Locate the cell with the specified text and output its [x, y] center coordinate. 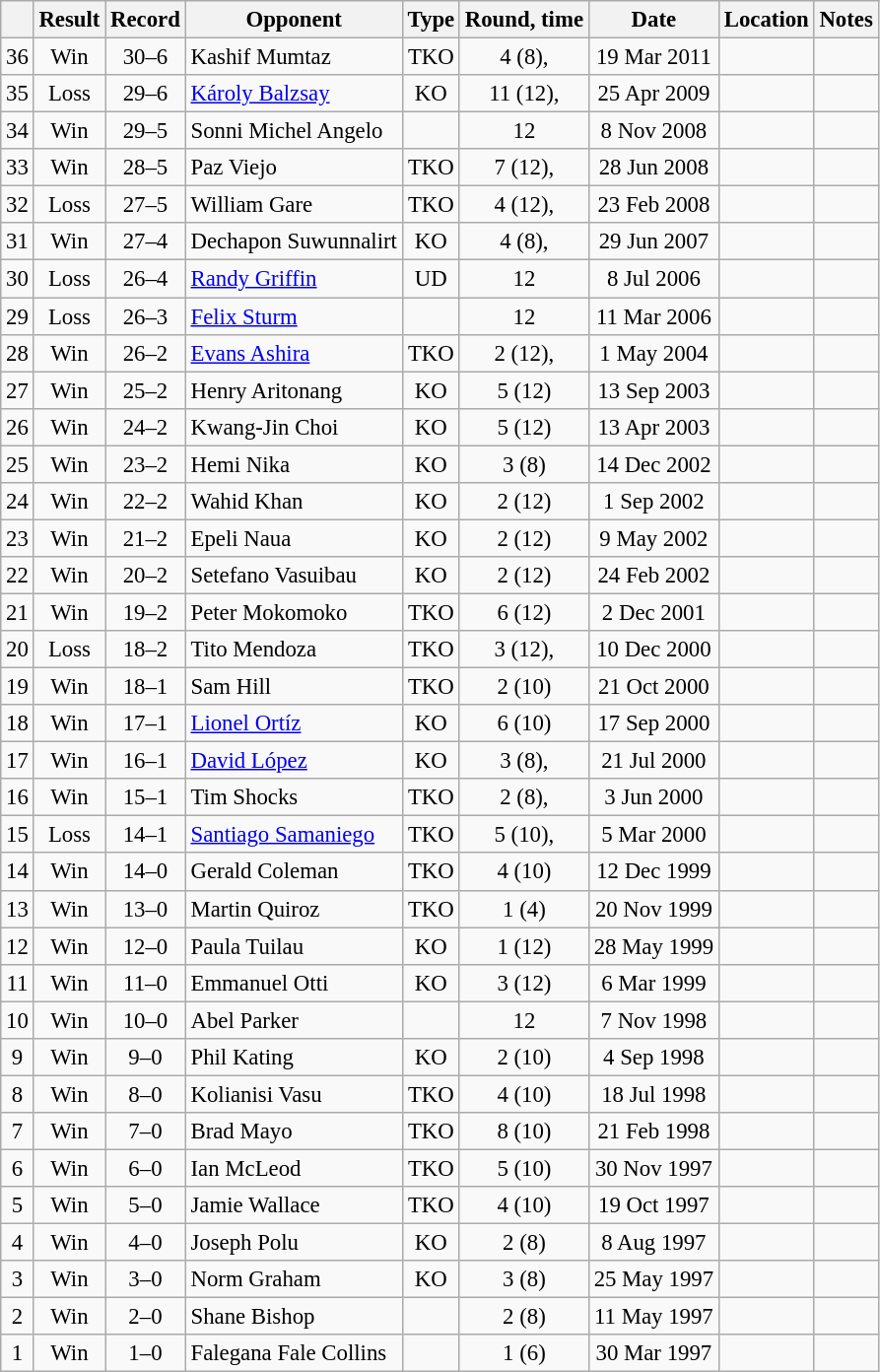
16 [18, 797]
25 [18, 464]
Falegana Fale Collins [294, 1353]
Emmanuel Otti [294, 983]
UD [431, 279]
11 (12), [524, 94]
21 Jul 2000 [653, 761]
19 Mar 2011 [653, 57]
1 (4) [524, 909]
7–0 [146, 1132]
Evans Ashira [294, 353]
Setefano Vasuibau [294, 576]
Peter Mokomoko [294, 612]
11–0 [146, 983]
34 [18, 131]
Dechapon Suwunnalirt [294, 241]
Kwang-Jin Choi [294, 427]
Round, time [524, 20]
Paz Viejo [294, 168]
35 [18, 94]
27–5 [146, 205]
7 (12), [524, 168]
10 Dec 2000 [653, 650]
6 (10) [524, 723]
12 Dec 1999 [653, 872]
1 [18, 1353]
13 Apr 2003 [653, 427]
7 Nov 1998 [653, 1020]
23 Feb 2008 [653, 205]
6 Mar 1999 [653, 983]
20 Nov 1999 [653, 909]
Tim Shocks [294, 797]
Sonni Michel Angelo [294, 131]
Ian McLeod [294, 1168]
21 Oct 2000 [653, 687]
5 (10), [524, 835]
9 [18, 1058]
21 [18, 612]
30 Mar 1997 [653, 1353]
2 (8), [524, 797]
Henry Aritonang [294, 390]
14 Dec 2002 [653, 464]
Sam Hill [294, 687]
Phil Kating [294, 1058]
5 [18, 1205]
Location [767, 20]
24 Feb 2002 [653, 576]
9–0 [146, 1058]
28–5 [146, 168]
Notes [846, 20]
10–0 [146, 1020]
14 [18, 872]
25 Apr 2009 [653, 94]
16–1 [146, 761]
20 [18, 650]
1 Sep 2002 [653, 502]
32 [18, 205]
Kashif Mumtaz [294, 57]
13 [18, 909]
5 (10) [524, 1168]
Record [146, 20]
Felix Sturm [294, 316]
2 [18, 1317]
31 [18, 241]
Wahid Khan [294, 502]
3 (8), [524, 761]
9 May 2002 [653, 538]
2–0 [146, 1317]
7 [18, 1132]
3–0 [146, 1279]
26–3 [146, 316]
5 Mar 2000 [653, 835]
18–2 [146, 650]
22 [18, 576]
28 [18, 353]
Epeli Naua [294, 538]
1 (6) [524, 1353]
19 [18, 687]
1 May 2004 [653, 353]
8 Nov 2008 [653, 131]
12–0 [146, 946]
Norm Graham [294, 1279]
30 [18, 279]
23–2 [146, 464]
25–2 [146, 390]
26 [18, 427]
David López [294, 761]
26–4 [146, 279]
3 [18, 1279]
18–1 [146, 687]
4–0 [146, 1243]
28 Jun 2008 [653, 168]
33 [18, 168]
8 Aug 1997 [653, 1243]
23 [18, 538]
Result [69, 20]
14–1 [146, 835]
27–4 [146, 241]
29–6 [146, 94]
29 Jun 2007 [653, 241]
Kolianisi Vasu [294, 1094]
4 (12), [524, 205]
1 (12) [524, 946]
13 Sep 2003 [653, 390]
15–1 [146, 797]
3 (12), [524, 650]
Randy Griffin [294, 279]
17 Sep 2000 [653, 723]
15 [18, 835]
Opponent [294, 20]
Type [431, 20]
William Gare [294, 205]
24–2 [146, 427]
2 (12), [524, 353]
Brad Mayo [294, 1132]
Gerald Coleman [294, 872]
2 Dec 2001 [653, 612]
4 Sep 1998 [653, 1058]
Shane Bishop [294, 1317]
25 May 1997 [653, 1279]
Károly Balzsay [294, 94]
17 [18, 761]
Abel Parker [294, 1020]
8 [18, 1094]
Joseph Polu [294, 1243]
30–6 [146, 57]
18 Jul 1998 [653, 1094]
29–5 [146, 131]
27 [18, 390]
13–0 [146, 909]
Paula Tuilau [294, 946]
26–2 [146, 353]
4 [18, 1243]
22–2 [146, 502]
6–0 [146, 1168]
Date [653, 20]
19–2 [146, 612]
18 [18, 723]
8 (10) [524, 1132]
Hemi Nika [294, 464]
28 May 1999 [653, 946]
Santiago Samaniego [294, 835]
21–2 [146, 538]
24 [18, 502]
20–2 [146, 576]
21 Feb 1998 [653, 1132]
6 (12) [524, 612]
Martin Quiroz [294, 909]
Jamie Wallace [294, 1205]
3 Jun 2000 [653, 797]
10 [18, 1020]
8–0 [146, 1094]
3 (12) [524, 983]
11 May 1997 [653, 1317]
14–0 [146, 872]
29 [18, 316]
Lionel Ortíz [294, 723]
19 Oct 1997 [653, 1205]
17–1 [146, 723]
30 Nov 1997 [653, 1168]
11 [18, 983]
8 Jul 2006 [653, 279]
5–0 [146, 1205]
Tito Mendoza [294, 650]
11 Mar 2006 [653, 316]
6 [18, 1168]
36 [18, 57]
1–0 [146, 1353]
